Capture the cell that displays the provided text and extract its (X, Y) central coordinate. 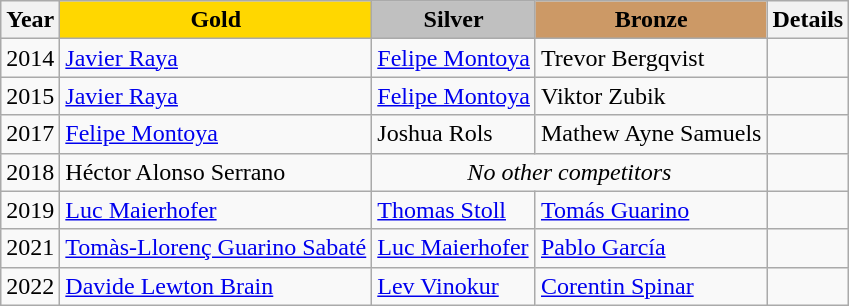
2018 (30, 172)
Tomás Guarino (650, 210)
2019 (30, 210)
Mathew Ayne Samuels (650, 134)
Héctor Alonso Serrano (216, 172)
Pablo García (650, 248)
Tomàs-Llorenç Guarino Sabaté (216, 248)
2014 (30, 58)
Viktor Zubik (650, 96)
Thomas Stoll (454, 210)
2022 (30, 286)
2017 (30, 134)
Davide Lewton Brain (216, 286)
Bronze (650, 20)
Trevor Bergqvist (650, 58)
Lev Vinokur (454, 286)
Year (30, 20)
Gold (216, 20)
2015 (30, 96)
2021 (30, 248)
Details (808, 20)
Corentin Spinar (650, 286)
No other competitors (570, 172)
Silver (454, 20)
Joshua Rols (454, 134)
